For the text-containing cell, return its midpoint in (x, y) coordinate format. 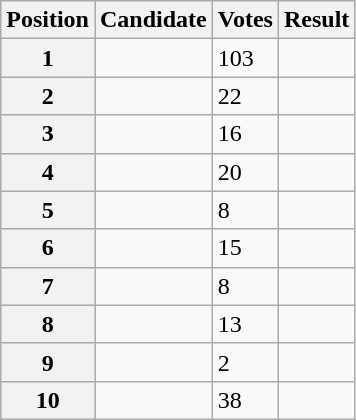
103 (245, 58)
5 (48, 210)
22 (245, 96)
6 (48, 248)
9 (48, 362)
Position (48, 20)
Candidate (153, 20)
10 (48, 400)
38 (245, 400)
4 (48, 172)
7 (48, 286)
13 (245, 324)
16 (245, 134)
20 (245, 172)
Result (316, 20)
15 (245, 248)
3 (48, 134)
1 (48, 58)
Votes (245, 20)
